Scan for the cell matching the given text and deliver its [X, Y] coordinate at center. 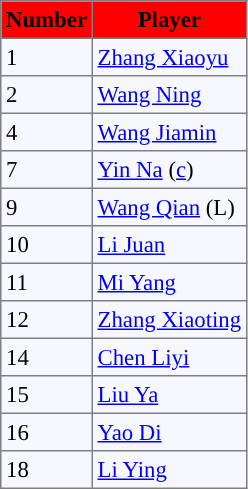
7 [47, 170]
9 [47, 207]
Li Juan [169, 245]
Zhang Xiaoting [169, 320]
Chen Liyi [169, 357]
Yao Di [169, 432]
2 [47, 95]
Li Ying [169, 470]
Yin Na (c) [169, 170]
12 [47, 320]
1 [47, 57]
Number [47, 20]
10 [47, 245]
Player [169, 20]
15 [47, 395]
Zhang Xiaoyu [169, 57]
Liu Ya [169, 395]
18 [47, 470]
Wang Ning [169, 95]
11 [47, 282]
16 [47, 432]
Wang Jiamin [169, 132]
4 [47, 132]
Mi Yang [169, 282]
14 [47, 357]
Wang Qian (L) [169, 207]
